Search for the cell housing the specified text and yield its (x, y) center coordinate. 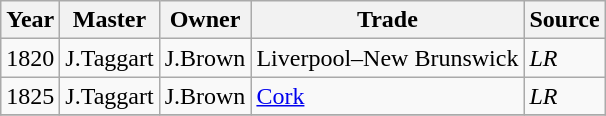
1820 (30, 58)
Owner (205, 20)
1825 (30, 96)
Master (110, 20)
Liverpool–New Brunswick (388, 58)
Source (564, 20)
Year (30, 20)
Trade (388, 20)
Cork (388, 96)
